Return the [X, Y] coordinate for the center point of the cell that contains the specified text.  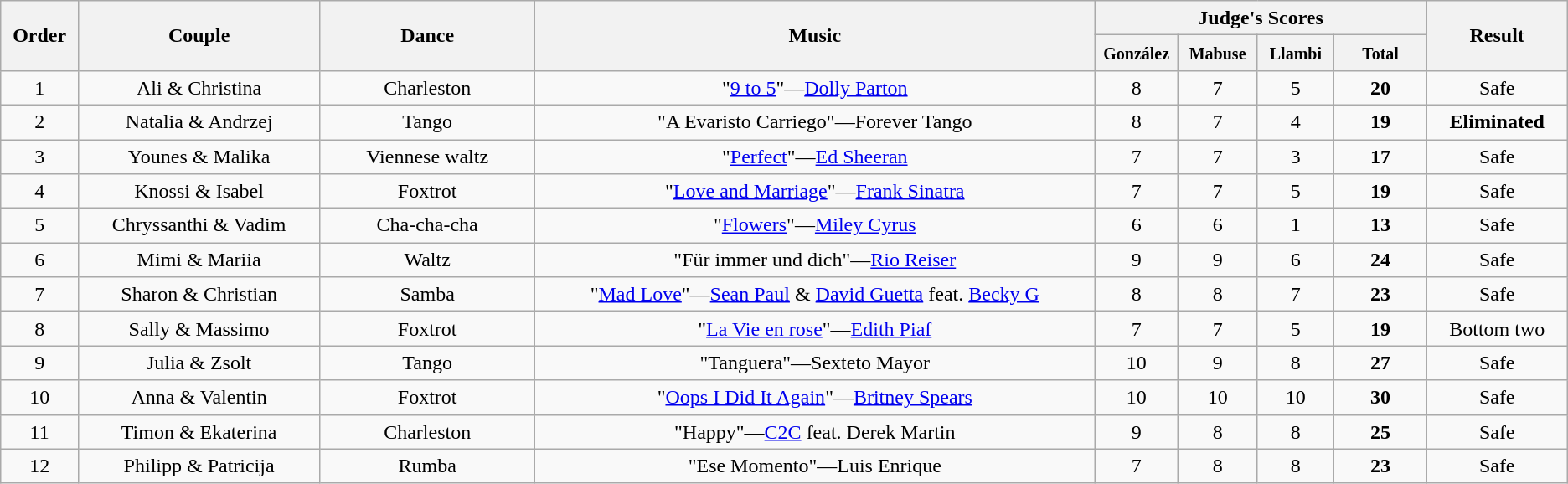
27 [1380, 363]
Rumba [427, 466]
"9 to 5"—Dolly Parton [815, 87]
Sally & Massimo [199, 328]
Couple [199, 36]
Mabuse [1217, 54]
Younes & Malika [199, 156]
Bottom two [1497, 328]
Llambi [1296, 54]
Order [40, 36]
Waltz [427, 260]
Result [1497, 36]
Sharon & Christian [199, 295]
"Flowers"—Miley Cyrus [815, 226]
Julia & Zsolt [199, 363]
"A Evaristo Carriego"—Forever Tango [815, 122]
"Ese Momento"—Luis Enrique [815, 466]
González [1136, 54]
"Oops I Did It Again"—Britney Spears [815, 397]
Cha-cha-cha [427, 226]
Eliminated [1497, 122]
"Perfect"—Ed Sheeran [815, 156]
Ali & Christina [199, 87]
"Für immer und dich"—Rio Reiser [815, 260]
11 [40, 432]
Viennese waltz [427, 156]
"Tanguera"—Sexteto Mayor [815, 363]
13 [1380, 226]
30 [1380, 397]
Mimi & Mariia [199, 260]
25 [1380, 432]
Total [1380, 54]
Anna & Valentin [199, 397]
Judge's Scores [1261, 18]
Music [815, 36]
"Love and Marriage"—Frank Sinatra [815, 191]
Dance [427, 36]
Timon & Ekaterina [199, 432]
Samba [427, 295]
Natalia & Andrzej [199, 122]
"La Vie en rose"—Edith Piaf [815, 328]
17 [1380, 156]
20 [1380, 87]
"Mad Love"—Sean Paul & David Guetta feat. Becky G [815, 295]
24 [1380, 260]
"Happy"—C2C feat. Derek Martin [815, 432]
Knossi & Isabel [199, 191]
12 [40, 466]
Chryssanthi & Vadim [199, 226]
Philipp & Patricija [199, 466]
2 [40, 122]
